Search for the cell housing the specified text and yield its (X, Y) center coordinate. 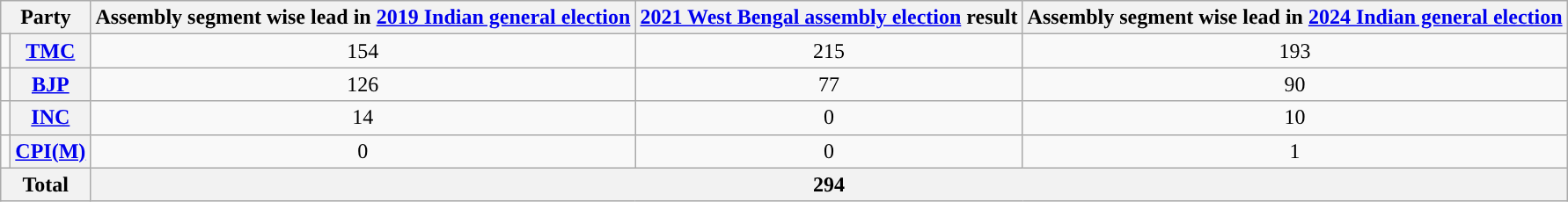
294 (829, 184)
TMC (51, 51)
193 (1295, 51)
INC (51, 118)
10 (1295, 118)
Assembly segment wise lead in 2024 Indian general election (1295, 18)
14 (363, 118)
126 (363, 84)
2021 West Bengal assembly election result (829, 18)
1 (1295, 151)
CPI(M) (51, 151)
BJP (51, 84)
Assembly segment wise lead in 2019 Indian general election (363, 18)
90 (1295, 84)
Party (46, 18)
154 (363, 51)
215 (829, 51)
77 (829, 84)
Total (46, 184)
